Determine the (x, y) coordinate at the center of the cell enclosing the given text.  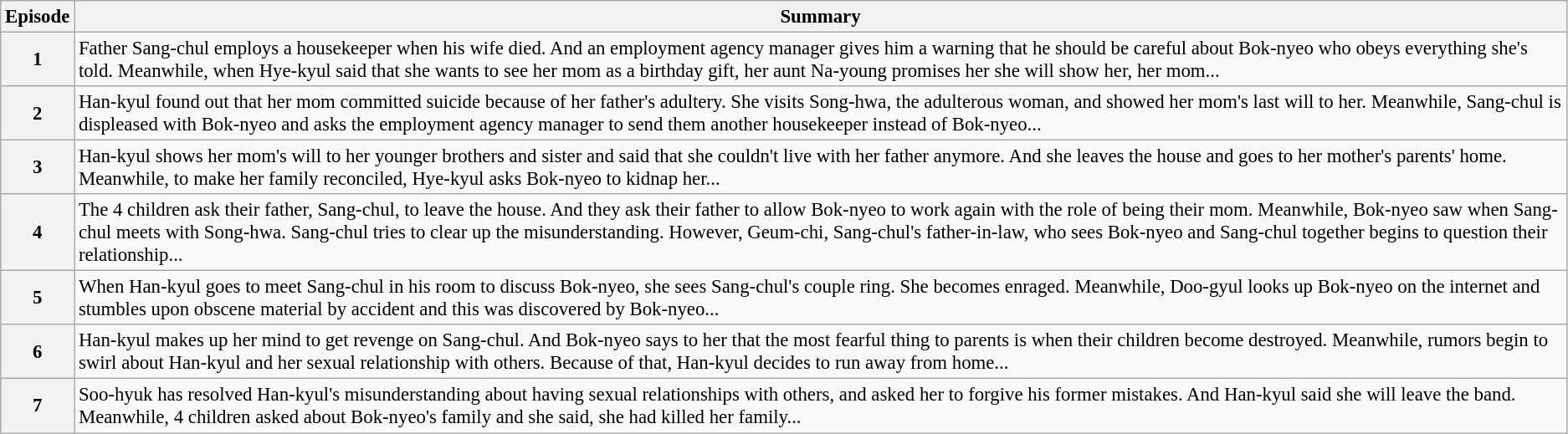
4 (38, 232)
1 (38, 60)
6 (38, 351)
5 (38, 298)
3 (38, 167)
Episode (38, 17)
Summary (821, 17)
7 (38, 406)
2 (38, 114)
